Return [x, y] of the center of cell containing provided text 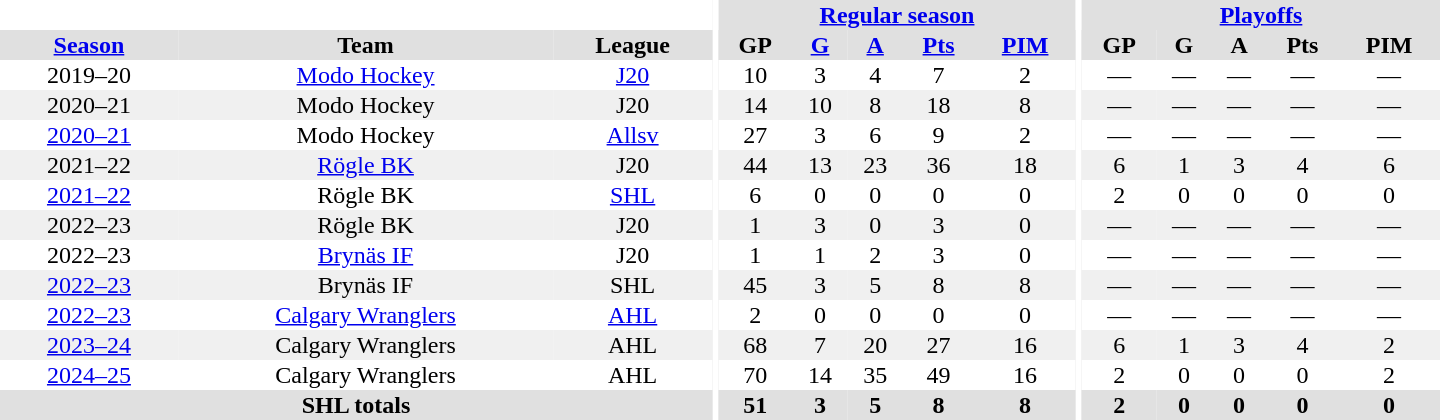
League [632, 45]
70 [755, 375]
Season [89, 45]
51 [755, 405]
Regular season [897, 15]
35 [876, 375]
23 [876, 165]
36 [939, 165]
SHL totals [356, 405]
Allsv [632, 135]
2024–25 [89, 375]
13 [820, 165]
20 [876, 345]
45 [755, 285]
Team [366, 45]
44 [755, 165]
49 [939, 375]
9 [939, 135]
68 [755, 345]
2023–24 [89, 345]
Playoffs [1261, 15]
2019–20 [89, 75]
